Return [X, Y] of the center of cell containing provided text 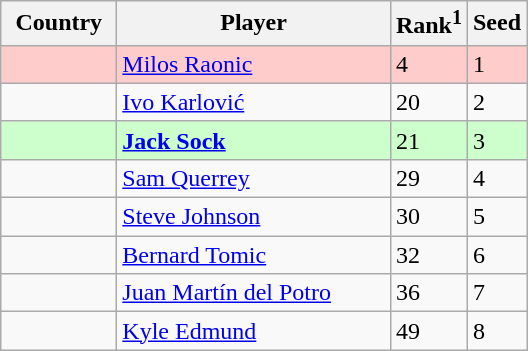
6 [496, 255]
Country [59, 24]
Kyle Edmund [254, 331]
49 [428, 331]
Bernard Tomic [254, 255]
Rank1 [428, 24]
5 [496, 217]
29 [428, 178]
21 [428, 140]
2 [496, 102]
Sam Querrey [254, 178]
Jack Sock [254, 140]
1 [496, 64]
Steve Johnson [254, 217]
20 [428, 102]
36 [428, 293]
Juan Martín del Potro [254, 293]
7 [496, 293]
32 [428, 255]
Player [254, 24]
Milos Raonic [254, 64]
Ivo Karlović [254, 102]
Seed [496, 24]
30 [428, 217]
3 [496, 140]
8 [496, 331]
